Detect which cell encompasses the target text, then output its (x, y) center coordinate. 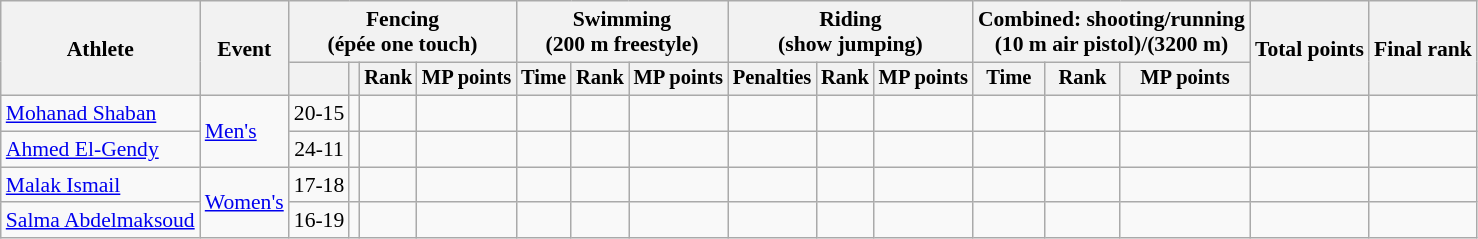
Women's (244, 202)
Fencing(épée one touch) (402, 32)
Ahmed El-Gendy (100, 150)
Malak Ismail (100, 185)
Athlete (100, 48)
Final rank (1423, 48)
Penalties (772, 79)
Riding(show jumping) (850, 32)
24-11 (319, 150)
Swimming(200 m freestyle) (622, 32)
17-18 (319, 185)
Men's (244, 132)
Mohanad Shaban (100, 114)
Event (244, 48)
16-19 (319, 221)
Salma Abdelmaksoud (100, 221)
20-15 (319, 114)
Total points (1310, 48)
Combined: shooting/running(10 m air pistol)/(3200 m) (1112, 32)
